Find where the given text appears and provide that cell's center as (x, y) coordinate. 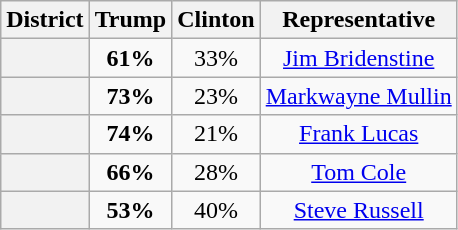
73% (130, 96)
Tom Cole (358, 172)
District (45, 20)
Clinton (216, 20)
28% (216, 172)
74% (130, 134)
66% (130, 172)
53% (130, 210)
40% (216, 210)
23% (216, 96)
Jim Bridenstine (358, 58)
Trump (130, 20)
Markwayne Mullin (358, 96)
21% (216, 134)
Representative (358, 20)
33% (216, 58)
Frank Lucas (358, 134)
Steve Russell (358, 210)
61% (130, 58)
